Search for the cell housing the specified text and yield its (X, Y) center coordinate. 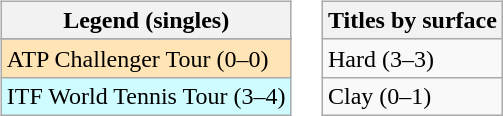
Legend (singles) (146, 20)
ATP Challenger Tour (0–0) (146, 58)
Clay (0–1) (413, 96)
ITF World Tennis Tour (3–4) (146, 96)
Hard (3–3) (413, 58)
Titles by surface (413, 20)
